Identify which cell holds the provided text, then report its [X, Y] central coordinate. 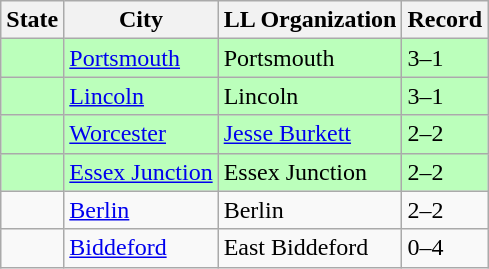
City [141, 20]
LL Organization [310, 20]
Biddeford [141, 248]
Record [445, 20]
East Biddeford [310, 248]
Jesse Burkett [310, 134]
State [32, 20]
0–4 [445, 248]
Worcester [141, 134]
